Pinpoint the cell where the given text exists, returning its (x, y) midpoint coordinate. 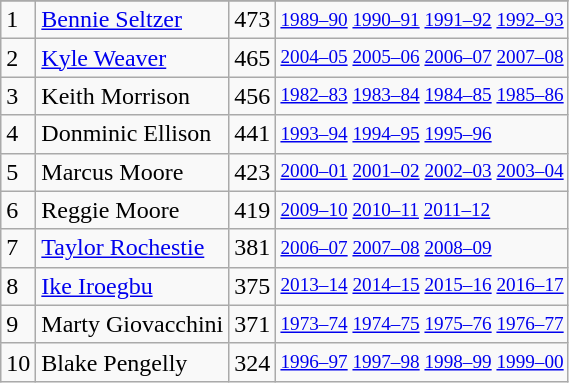
Donminic Ellison (132, 134)
441 (252, 134)
1993–94 1994–95 1995–96 (422, 134)
Bennie Seltzer (132, 20)
5 (18, 172)
2 (18, 58)
Kyle Weaver (132, 58)
Keith Morrison (132, 96)
375 (252, 286)
Blake Pengelly (132, 362)
1982–83 1983–84 1984–85 1985–86 (422, 96)
3 (18, 96)
324 (252, 362)
456 (252, 96)
381 (252, 248)
2000–01 2001–02 2002–03 2003–04 (422, 172)
7 (18, 248)
1996–97 1997–98 1998–99 1999–00 (422, 362)
Ike Iroegbu (132, 286)
10 (18, 362)
4 (18, 134)
Reggie Moore (132, 210)
1989–90 1990–91 1991–92 1992–93 (422, 20)
465 (252, 58)
9 (18, 324)
Taylor Rochestie (132, 248)
2013–14 2014–15 2015–16 2016–17 (422, 286)
2006–07 2007–08 2008–09 (422, 248)
371 (252, 324)
2004–05 2005–06 2006–07 2007–08 (422, 58)
Marty Giovacchini (132, 324)
2009–10 2010–11 2011–12 (422, 210)
Marcus Moore (132, 172)
1973–74 1974–75 1975–76 1976–77 (422, 324)
419 (252, 210)
8 (18, 286)
1 (18, 20)
423 (252, 172)
6 (18, 210)
473 (252, 20)
